Capture the cell that displays the provided text and extract its [X, Y] central coordinate. 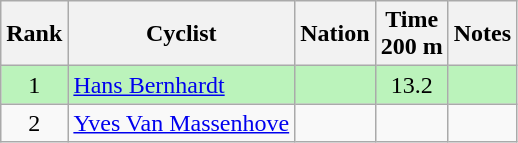
Cyclist [182, 34]
13.2 [412, 85]
Nation [335, 34]
Time200 m [412, 34]
2 [34, 123]
Hans Bernhardt [182, 85]
Notes [482, 34]
1 [34, 85]
Rank [34, 34]
Yves Van Massenhove [182, 123]
